Return (x, y) of the center of cell containing provided text 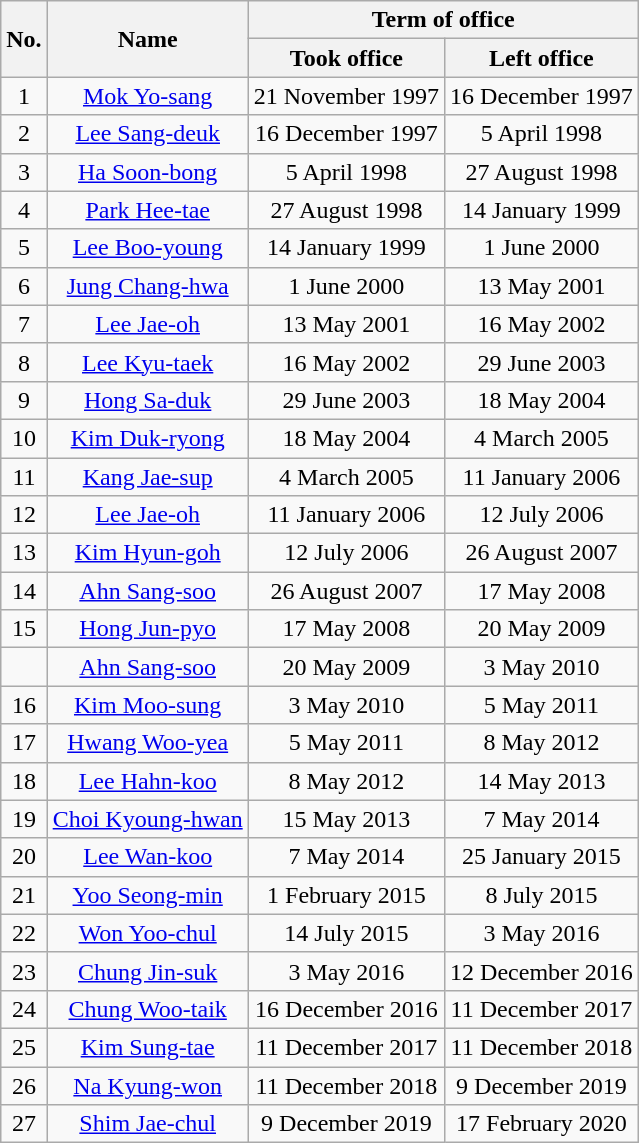
Won Yoo-chul (148, 933)
27 (24, 1124)
5 (24, 248)
Choi Kyoung-hwan (148, 819)
23 (24, 971)
Shim Jae-chul (148, 1124)
Left office (542, 58)
18 (24, 781)
Hong Sa-duk (148, 400)
Lee Kyu-taek (148, 362)
8 July 2015 (542, 895)
Kim Sung-tae (148, 1047)
Lee Sang-deuk (148, 134)
Yoo Seong-min (148, 895)
Chung Jin-suk (148, 971)
8 (24, 362)
16 (24, 705)
Lee Hahn-koo (148, 781)
25 January 2015 (542, 857)
Term of office (443, 20)
No. (24, 39)
7 (24, 324)
20 (24, 857)
Name (148, 39)
19 (24, 819)
22 (24, 933)
Hwang Woo-yea (148, 743)
Chung Woo-taik (148, 1009)
Na Kyung-won (148, 1085)
14 (24, 591)
6 (24, 286)
21 November 1997 (346, 96)
14 May 2013 (542, 781)
Kim Hyun-goh (148, 553)
15 (24, 629)
1 February 2015 (346, 895)
Ha Soon-bong (148, 172)
Kim Moo-sung (148, 705)
14 July 2015 (346, 933)
4 (24, 210)
26 (24, 1085)
21 (24, 895)
Hong Jun-pyo (148, 629)
Lee Boo-young (148, 248)
9 (24, 400)
Park Hee-tae (148, 210)
12 (24, 515)
2 (24, 134)
Mok Yo-sang (148, 96)
24 (24, 1009)
17 February 2020 (542, 1124)
17 (24, 743)
10 (24, 438)
15 May 2013 (346, 819)
Lee Wan-koo (148, 857)
11 (24, 477)
13 (24, 553)
25 (24, 1047)
3 (24, 172)
1 (24, 96)
Jung Chang-hwa (148, 286)
Kang Jae-sup (148, 477)
Kim Duk-ryong (148, 438)
16 December 2016 (346, 1009)
12 December 2016 (542, 971)
Took office (346, 58)
